Scan for the cell matching the given text and deliver its [X, Y] coordinate at center. 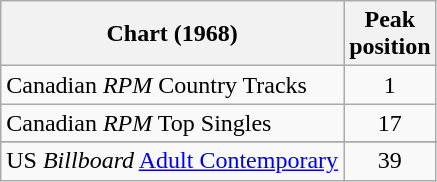
Canadian RPM Top Singles [172, 123]
US Billboard Adult Contemporary [172, 161]
39 [390, 161]
1 [390, 85]
Chart (1968) [172, 34]
17 [390, 123]
Peakposition [390, 34]
Canadian RPM Country Tracks [172, 85]
